Search for the cell housing the specified text and yield its [x, y] center coordinate. 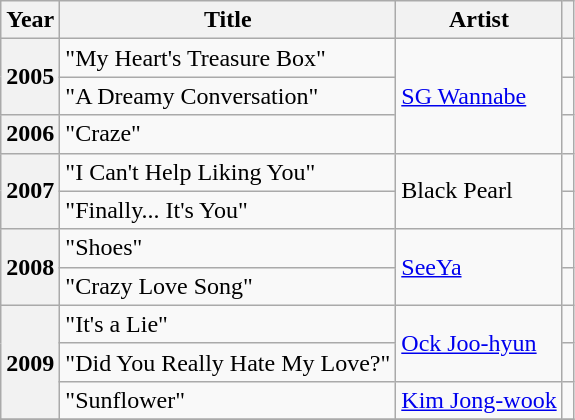
Black Pearl [479, 191]
Year [30, 20]
"It's a Lie" [228, 324]
"I Can't Help Liking You" [228, 172]
"A Dreamy Conversation" [228, 96]
"Crazy Love Song" [228, 286]
"Shoes" [228, 248]
Ock Joo-hyun [479, 343]
"Craze" [228, 134]
2007 [30, 191]
"My Heart's Treasure Box" [228, 58]
2006 [30, 134]
2008 [30, 267]
SG Wannabe [479, 96]
2005 [30, 77]
"Finally... It's You" [228, 210]
2009 [30, 362]
Title [228, 20]
SeeYa [479, 267]
Kim Jong-wook [479, 400]
Artist [479, 20]
"Did You Really Hate My Love?" [228, 362]
"Sunflower" [228, 400]
